Identify which cell holds the provided text, then report its (x, y) central coordinate. 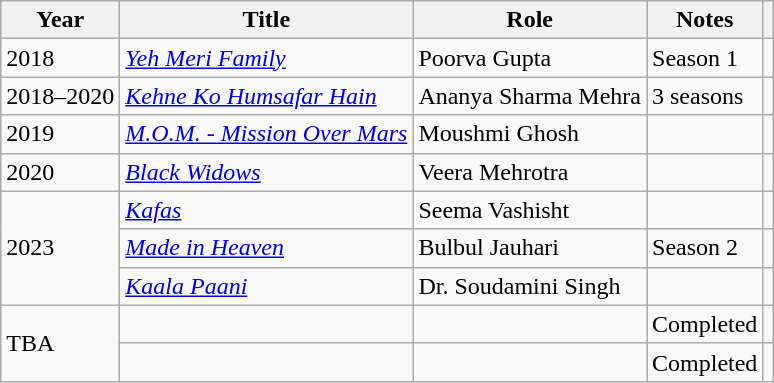
Poorva Gupta (530, 58)
Veera Mehrotra (530, 172)
Moushmi Ghosh (530, 134)
Dr. Soudamini Singh (530, 286)
Bulbul Jauhari (530, 248)
Seema Vashisht (530, 210)
2023 (60, 248)
Yeh Meri Family (266, 58)
TBA (60, 343)
2018–2020 (60, 96)
Season 2 (704, 248)
Notes (704, 20)
2018 (60, 58)
Role (530, 20)
Season 1 (704, 58)
Kaala Paani (266, 286)
3 seasons (704, 96)
Made in Heaven (266, 248)
Black Widows (266, 172)
M.O.M. - Mission Over Mars (266, 134)
2019 (60, 134)
Ananya Sharma Mehra (530, 96)
Year (60, 20)
Kafas (266, 210)
2020 (60, 172)
Title (266, 20)
Kehne Ko Humsafar Hain (266, 96)
